Find where the given text appears and provide that cell's center as [x, y] coordinate. 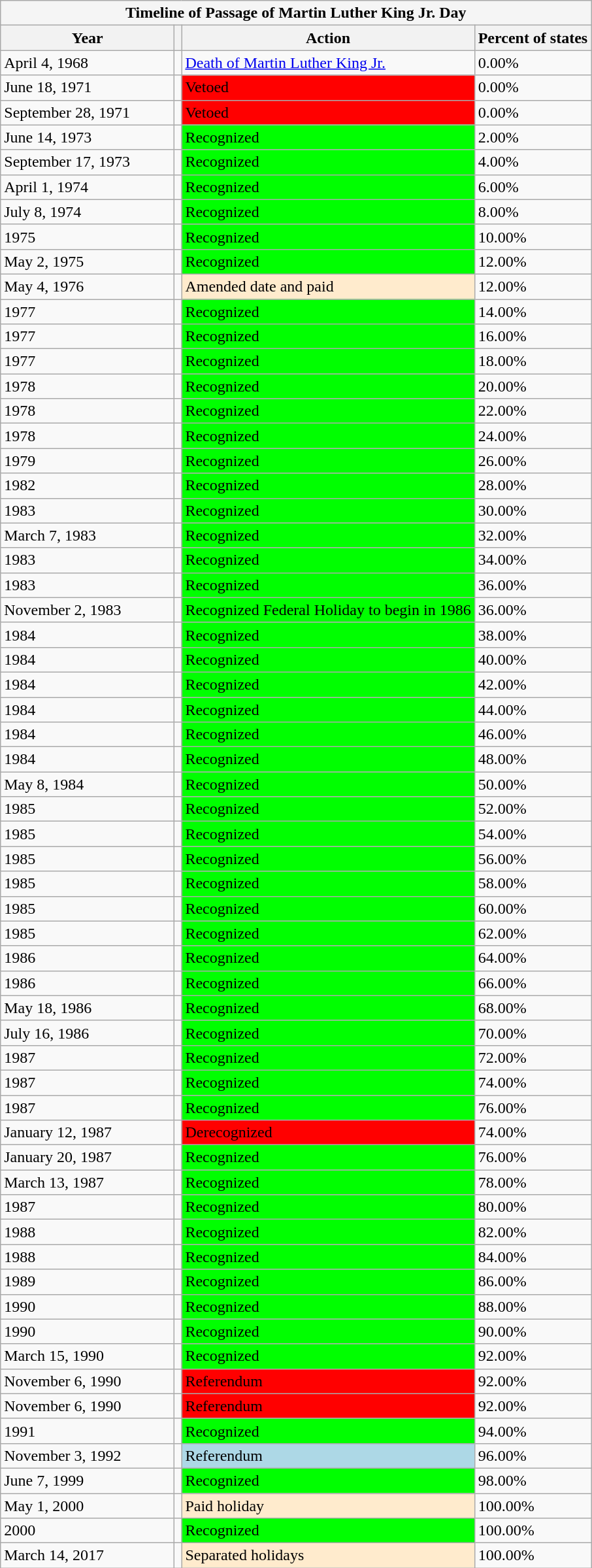
68.00% [533, 1008]
6.00% [533, 187]
54.00% [533, 834]
48.00% [533, 759]
April 1, 1974 [88, 187]
70.00% [533, 1033]
September 17, 1973 [88, 162]
18.00% [533, 361]
Year [88, 38]
May 2, 1975 [88, 261]
Amended date and paid [328, 286]
58.00% [533, 884]
84.00% [533, 1257]
4.00% [533, 162]
88.00% [533, 1307]
September 28, 1971 [88, 112]
14.00% [533, 312]
April 4, 1968 [88, 63]
46.00% [533, 735]
28.00% [533, 486]
34.00% [533, 560]
82.00% [533, 1232]
10.00% [533, 237]
1982 [88, 486]
1979 [88, 461]
Action [328, 38]
2.00% [533, 137]
40.00% [533, 659]
2000 [88, 1531]
January 20, 1987 [88, 1158]
44.00% [533, 709]
June 14, 1973 [88, 137]
March 15, 1990 [88, 1356]
July 8, 1974 [88, 212]
60.00% [533, 909]
May 18, 1986 [88, 1008]
30.00% [533, 510]
November 2, 1983 [88, 610]
March 7, 1983 [88, 535]
72.00% [533, 1058]
June 18, 1971 [88, 88]
98.00% [533, 1480]
86.00% [533, 1282]
78.00% [533, 1182]
52.00% [533, 809]
March 14, 2017 [88, 1556]
May 4, 1976 [88, 286]
June 7, 1999 [88, 1480]
38.00% [533, 635]
50.00% [533, 784]
20.00% [533, 386]
1991 [88, 1431]
1975 [88, 237]
March 13, 1987 [88, 1182]
32.00% [533, 535]
1989 [88, 1282]
Recognized Federal Holiday to begin in 1986 [328, 610]
24.00% [533, 436]
May 1, 2000 [88, 1505]
22.00% [533, 411]
May 8, 1984 [88, 784]
94.00% [533, 1431]
42.00% [533, 684]
January 12, 1987 [88, 1133]
80.00% [533, 1207]
Derecognized [328, 1133]
Paid holiday [328, 1505]
90.00% [533, 1331]
November 3, 1992 [88, 1456]
Percent of states [533, 38]
26.00% [533, 461]
8.00% [533, 212]
Separated holidays [328, 1556]
96.00% [533, 1456]
July 16, 1986 [88, 1033]
62.00% [533, 933]
66.00% [533, 983]
64.00% [533, 958]
56.00% [533, 859]
Death of Martin Luther King Jr. [328, 63]
Timeline of Passage of Martin Luther King Jr. Day [296, 13]
16.00% [533, 337]
